Locate the cell with the specified text and output its (x, y) center coordinate. 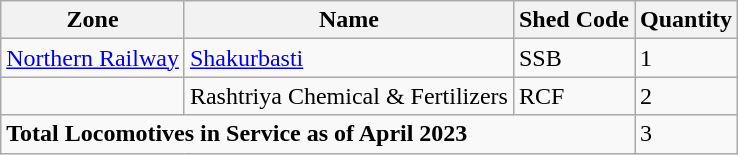
Rashtriya Chemical & Fertilizers (348, 96)
2 (686, 96)
3 (686, 134)
Northern Railway (93, 58)
SSB (574, 58)
Total Locomotives in Service as of April 2023 (318, 134)
Name (348, 20)
RCF (574, 96)
Shakurbasti (348, 58)
Shed Code (574, 20)
Quantity (686, 20)
1 (686, 58)
Zone (93, 20)
